Capture the cell that displays the provided text and extract its [x, y] central coordinate. 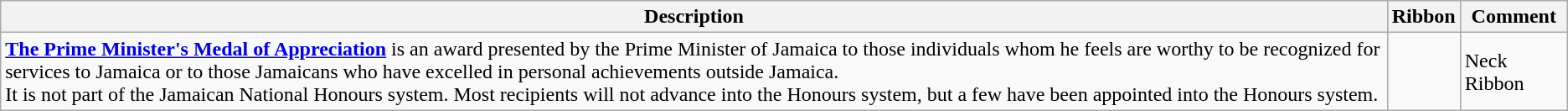
Comment [1514, 17]
Neck Ribbon [1514, 71]
Description [694, 17]
Ribbon [1424, 17]
